Search for the cell housing the specified text and yield its [X, Y] center coordinate. 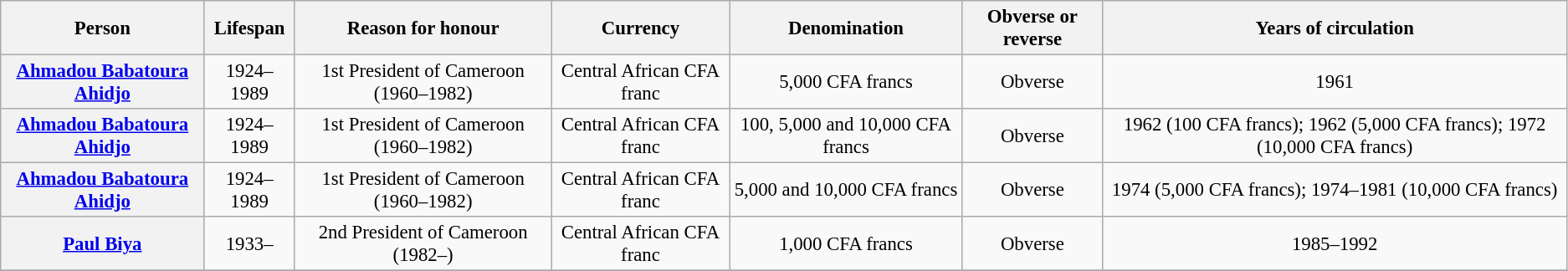
Paul Biya [102, 244]
1974 (5,000 CFA francs); 1974–1981 (10,000 CFA francs) [1335, 191]
Currency [641, 28]
Reason for honour [423, 28]
5,000 and 10,000 CFA francs [846, 191]
1985–1992 [1335, 244]
Person [102, 28]
1933– [249, 244]
Obverse or reverse [1033, 28]
Lifespan [249, 28]
1,000 CFA francs [846, 244]
1962 (100 CFA francs); 1962 (5,000 CFA francs); 1972 (10,000 CFA francs) [1335, 135]
2nd President of Cameroon (1982–) [423, 244]
Years of circulation [1335, 28]
1961 [1335, 82]
Denomination [846, 28]
5,000 CFA francs [846, 82]
100, 5,000 and 10,000 CFA francs [846, 135]
